Return the [x, y] coordinate for the center point of the cell that contains the specified text.  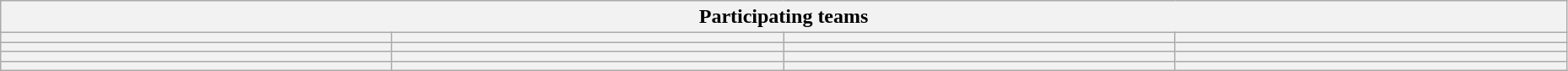
Participating teams [784, 17]
